Detect which cell encompasses the target text, then output its (X, Y) center coordinate. 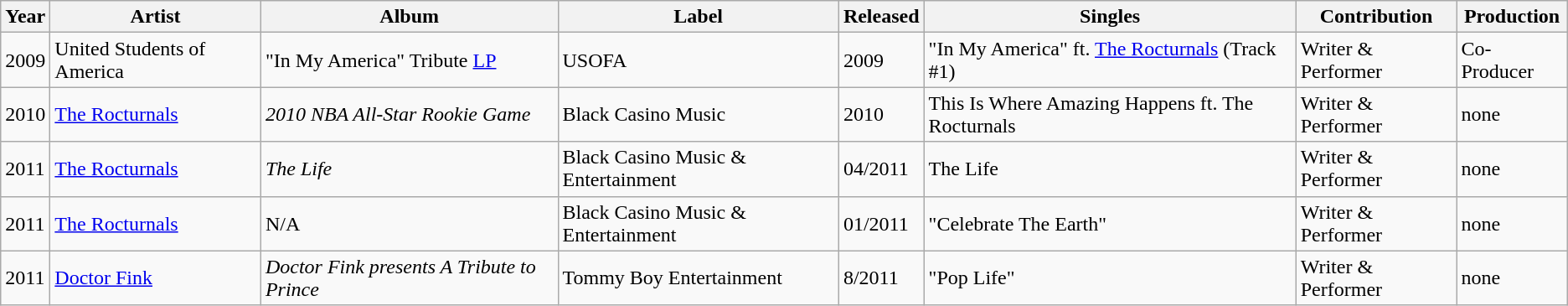
Year (25, 17)
Artist (156, 17)
"In My America" Tribute LP (409, 60)
Doctor Fink presents A Tribute to Prince (409, 278)
Production (1512, 17)
01/2011 (881, 223)
"Celebrate The Earth" (1110, 223)
Singles (1110, 17)
USOFA (699, 60)
"Pop Life" (1110, 278)
Doctor Fink (156, 278)
04/2011 (881, 169)
Released (881, 17)
8/2011 (881, 278)
2010 NBA All-Star Rookie Game (409, 114)
Tommy Boy Entertainment (699, 278)
"In My America" ft. The Rocturnals (Track #1) (1110, 60)
N/A (409, 223)
This Is Where Amazing Happens ft. The Rocturnals (1110, 114)
Black Casino Music (699, 114)
United Students of America (156, 60)
Label (699, 17)
Contribution (1376, 17)
Album (409, 17)
Co-Producer (1512, 60)
